Capture the cell that displays the provided text and extract its (X, Y) central coordinate. 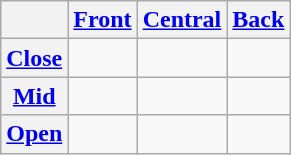
Front (102, 20)
Back (258, 20)
Close (34, 58)
Open (34, 134)
Central (182, 20)
Mid (34, 96)
